Return (x, y) of the center of cell containing provided text 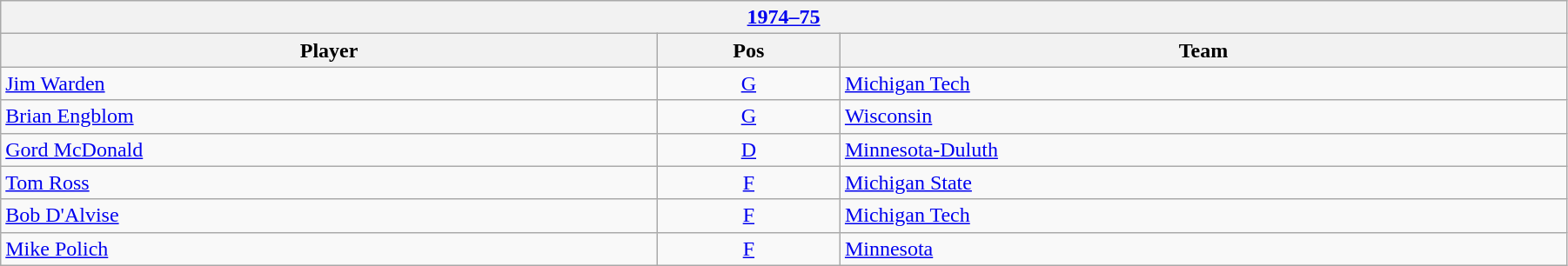
Pos (748, 50)
Gord McDonald (329, 150)
Wisconsin (1203, 116)
Minnesota-Duluth (1203, 150)
1974–75 (784, 17)
Jim Warden (329, 83)
Player (329, 50)
D (748, 150)
Team (1203, 50)
Mike Polich (329, 249)
Michigan State (1203, 183)
Bob D'Alvise (329, 216)
Brian Engblom (329, 116)
Tom Ross (329, 183)
Minnesota (1203, 249)
